Determine the (X, Y) coordinate at the center of the cell enclosing the given text.  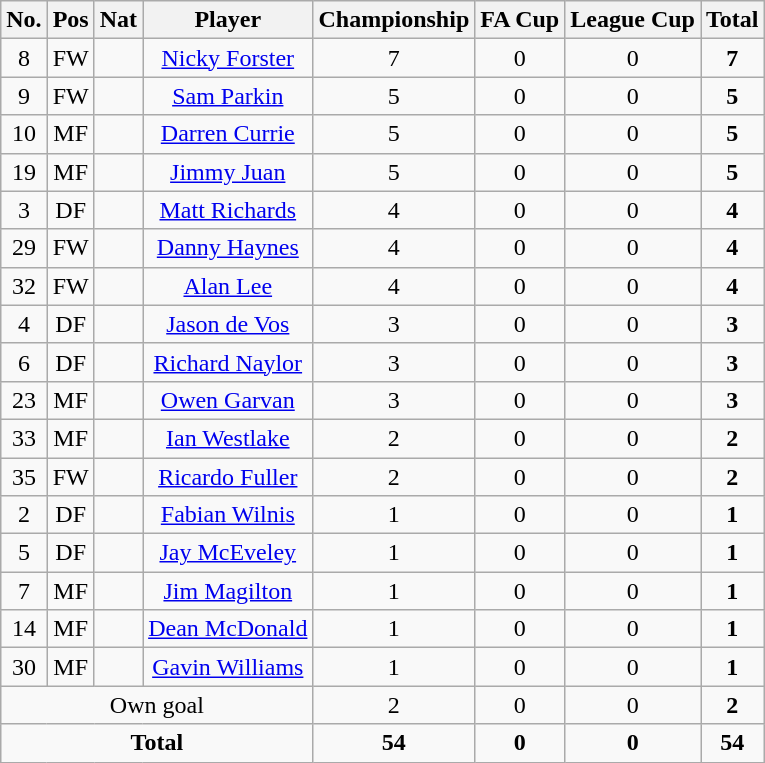
30 (24, 667)
Owen Garvan (228, 400)
FA Cup (520, 20)
Pos (70, 20)
Jason de Vos (228, 324)
23 (24, 400)
Player (228, 20)
Richard Naylor (228, 362)
Fabian Wilnis (228, 515)
Darren Currie (228, 134)
29 (24, 248)
10 (24, 134)
No. (24, 20)
33 (24, 438)
9 (24, 96)
32 (24, 286)
Gavin Williams (228, 667)
Own goal (157, 705)
Matt Richards (228, 210)
Sam Parkin (228, 96)
8 (24, 58)
Jimmy Juan (228, 172)
Alan Lee (228, 286)
Ian Westlake (228, 438)
Danny Haynes (228, 248)
14 (24, 629)
35 (24, 477)
Jay McEveley (228, 553)
19 (24, 172)
Ricardo Fuller (228, 477)
League Cup (633, 20)
Championship (394, 20)
Dean McDonald (228, 629)
6 (24, 362)
Nicky Forster (228, 58)
Jim Magilton (228, 591)
Nat (118, 20)
